From the cell containing the given text, extract its center point as [X, Y] coordinate. 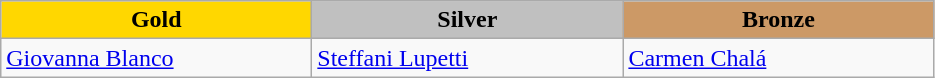
Gold [156, 20]
Silver [468, 20]
Bronze [778, 20]
Giovanna Blanco [156, 58]
Steffani Lupetti [468, 58]
Carmen Chalá [778, 58]
